Identify which cell holds the provided text, then report its [x, y] central coordinate. 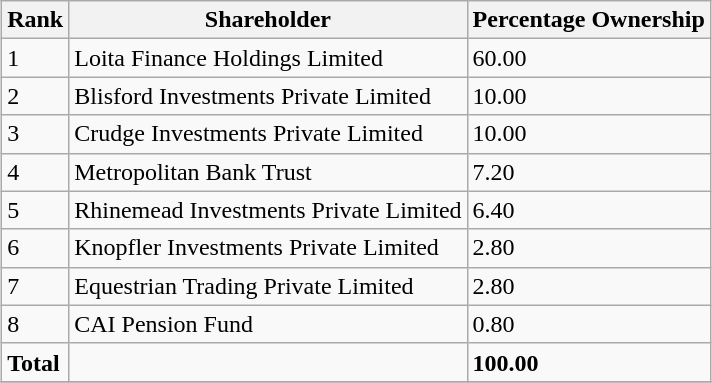
Shareholder [268, 20]
3 [36, 134]
Rank [36, 20]
Loita Finance Holdings Limited [268, 58]
4 [36, 172]
7 [36, 286]
6 [36, 248]
7.20 [588, 172]
Blisford Investments Private Limited [268, 96]
2 [36, 96]
8 [36, 324]
CAI Pension Fund [268, 324]
Equestrian Trading Private Limited [268, 286]
5 [36, 210]
6.40 [588, 210]
Metropolitan Bank Trust [268, 172]
Total [36, 362]
100.00 [588, 362]
Percentage Ownership [588, 20]
1 [36, 58]
Rhinemead Investments Private Limited [268, 210]
60.00 [588, 58]
Crudge Investments Private Limited [268, 134]
Knopfler Investments Private Limited [268, 248]
0.80 [588, 324]
